Return [X, Y] of the center of cell containing provided text 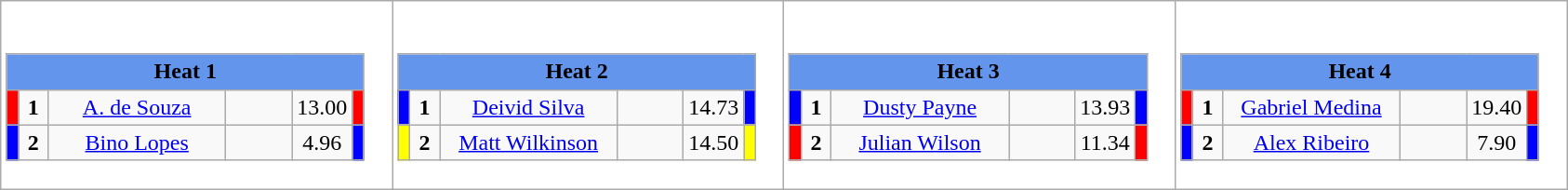
11.34 [1105, 142]
A. de Souza [138, 107]
Heat 3 1 Dusty Payne 13.93 2 Julian Wilson 11.34 [980, 95]
4.96 [322, 142]
Heat 3 [968, 72]
13.93 [1105, 107]
Gabriel Medina [1311, 107]
19.40 [1497, 107]
Heat 1 1 A. de Souza 13.00 2 Bino Lopes 4.96 [197, 95]
Alex Ribeiro [1311, 142]
Dusty Payne [921, 107]
Heat 4 [1360, 72]
13.00 [322, 107]
7.90 [1497, 142]
Heat 1 [185, 72]
Matt Wilkinson [528, 142]
Heat 2 [577, 72]
Bino Lopes [138, 142]
14.73 [714, 107]
Deivid Silva [528, 107]
Heat 4 1 Gabriel Medina 19.40 2 Alex Ribeiro 7.90 [1371, 95]
14.50 [714, 142]
Heat 2 1 Deivid Silva 14.73 2 Matt Wilkinson 14.50 [588, 95]
Julian Wilson [921, 142]
